Search for the cell housing the specified text and yield its [X, Y] center coordinate. 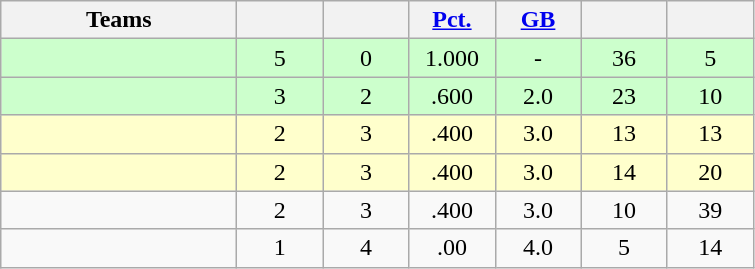
4 [366, 248]
1 [280, 248]
.00 [452, 248]
.600 [452, 96]
1.000 [452, 58]
20 [710, 172]
0 [366, 58]
23 [624, 96]
GB [538, 20]
4.0 [538, 248]
Pct. [452, 20]
- [538, 58]
36 [624, 58]
2.0 [538, 96]
Teams [119, 20]
39 [710, 210]
